Provide the [X, Y] coordinate of the cell's center where the given text is located.  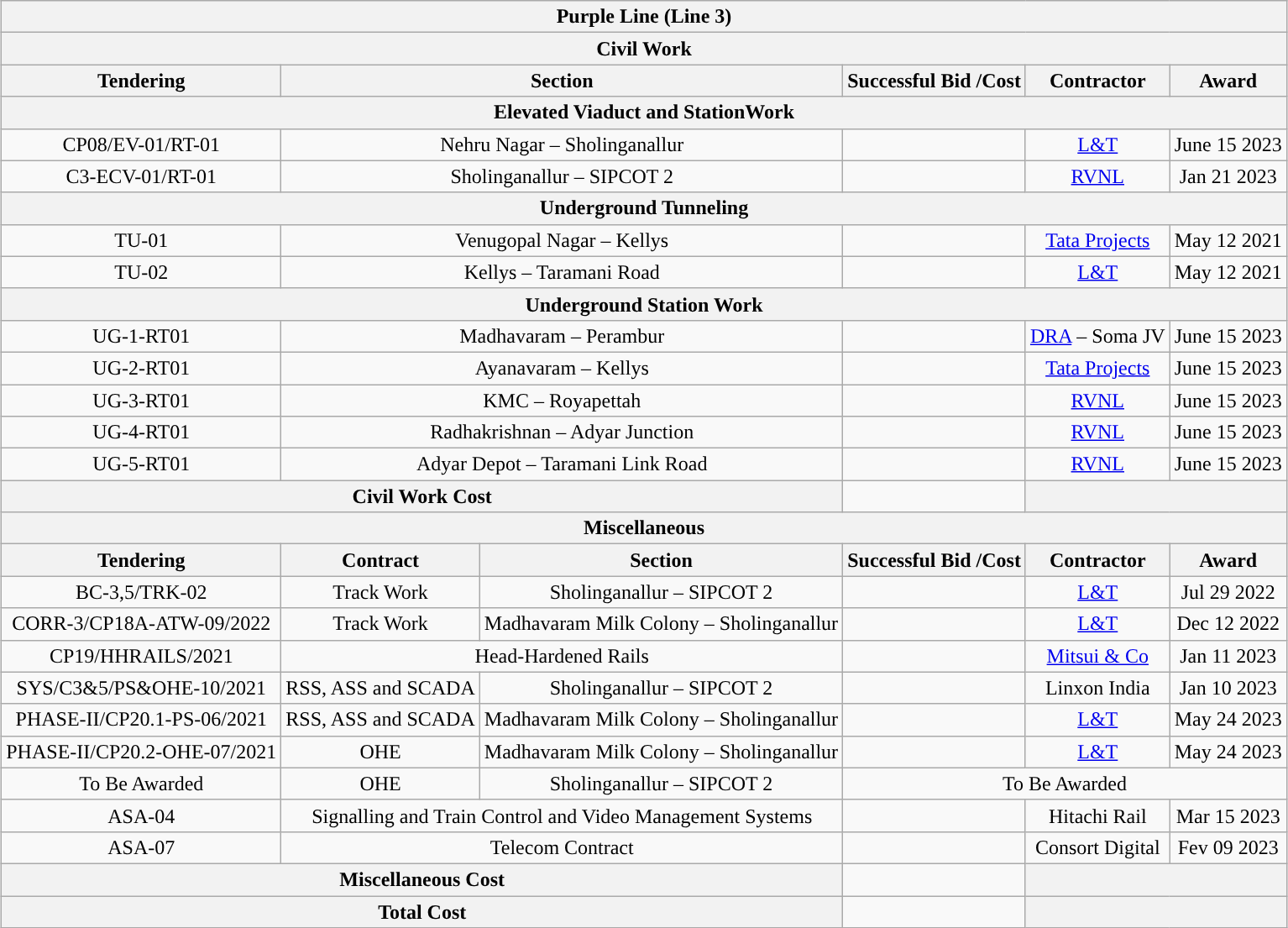
Jul 29 2022 [1228, 592]
Consort Digital [1097, 847]
Miscellaneous [644, 528]
DRA – Soma JV [1097, 336]
Radhakrishnan – Adyar Junction [563, 433]
Hitachi Rail [1097, 815]
Kellys – Taramani Road [563, 272]
ASA-07 [141, 847]
Nehru Nagar – Sholinganallur [563, 144]
UG-4-RT01 [141, 433]
CP19/HHRAILS/2021 [141, 656]
Madhavaram – Perambur [563, 336]
KMC – Royapettah [563, 401]
SYS/C3&5/PS&OHE-10/2021 [141, 688]
Jan 21 2023 [1228, 176]
TU-02 [141, 272]
Underground Tunneling [644, 208]
Head-Hardened Rails [563, 656]
UG-5-RT01 [141, 464]
UG-3-RT01 [141, 401]
Adyar Depot – Taramani Link Road [563, 464]
PHASE-II/CP20.1-PS-06/2021 [141, 720]
UG-1-RT01 [141, 336]
ASA-04 [141, 815]
Civil Work Cost [422, 496]
Civil Work [644, 49]
Contract [380, 560]
CORR-3/CP18A-ATW-09/2022 [141, 624]
UG-2-RT01 [141, 368]
TU-01 [141, 240]
Total Cost [422, 911]
Jan 10 2023 [1228, 688]
Elevated Viaduct and StationWork [644, 113]
Mar 15 2023 [1228, 815]
Jan 11 2023 [1228, 656]
Fev 09 2023 [1228, 847]
BC-3,5/TRK-02 [141, 592]
Mitsui & Co [1097, 656]
Dec 12 2022 [1228, 624]
CP08/EV-01/RT-01 [141, 144]
Ayanavaram – Kellys [563, 368]
Miscellaneous Cost [422, 879]
Linxon India [1097, 688]
Signalling and Train Control and Video Management Systems [563, 815]
Venugopal Nagar – Kellys [563, 240]
PHASE-II/CP20.2-OHE-07/2021 [141, 752]
Underground Station Work [644, 304]
C3-ECV-01/RT-01 [141, 176]
Telecom Contract [563, 847]
Purple Line (Line 3) [644, 17]
